Provide the (x, y) coordinate of the cell's center where the given text is located.  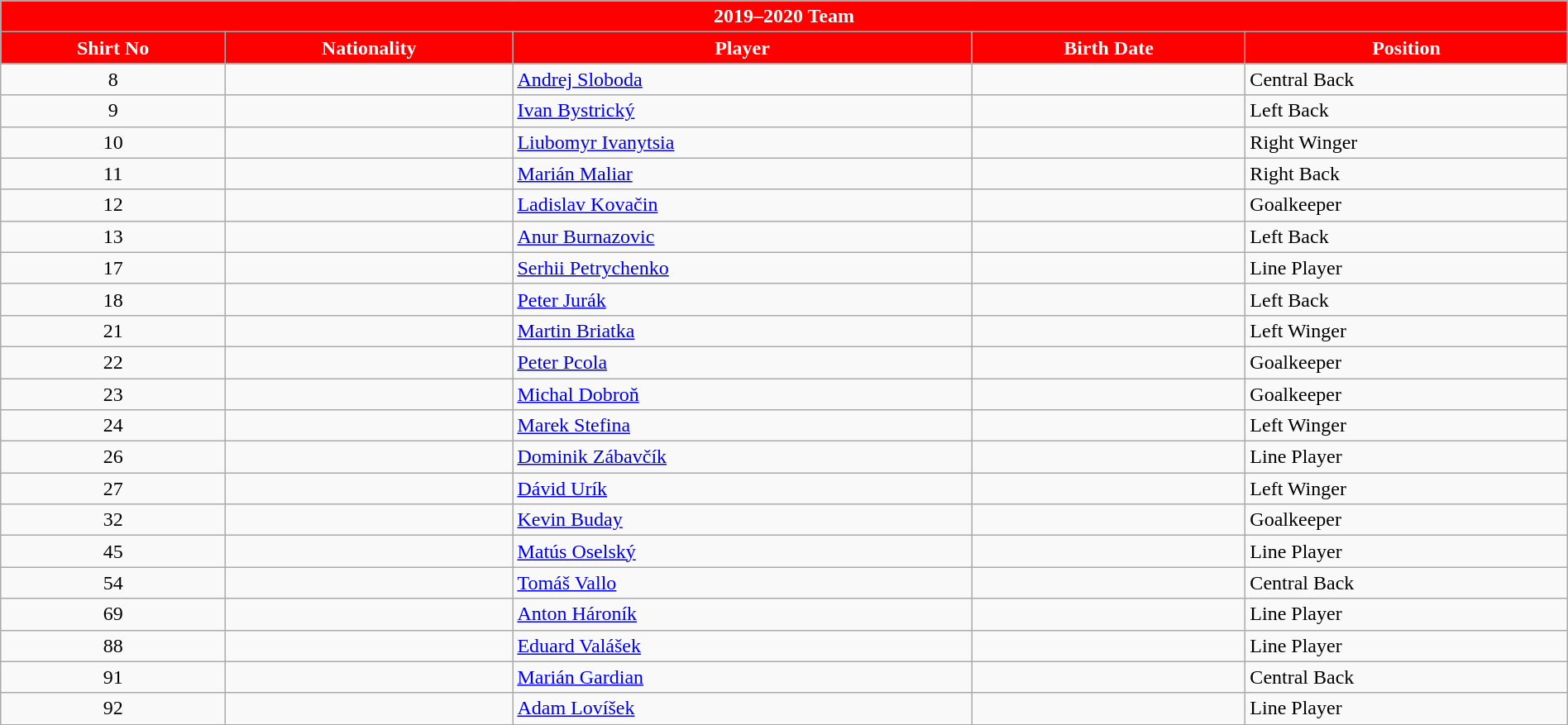
8 (113, 79)
Adam Lovíšek (743, 708)
Peter Pcola (743, 362)
Marián Maliar (743, 174)
Michal Dobroň (743, 394)
2019–2020 Team (784, 17)
11 (113, 174)
Right Back (1406, 174)
88 (113, 646)
Eduard Valášek (743, 646)
54 (113, 583)
Anur Burnazovic (743, 236)
Matús Oselský (743, 551)
Liubomyr Ivanytsia (743, 142)
Player (743, 48)
Birth Date (1108, 48)
26 (113, 457)
Andrej Sloboda (743, 79)
10 (113, 142)
92 (113, 708)
Right Winger (1406, 142)
Dávid Urík (743, 489)
Shirt No (113, 48)
91 (113, 677)
21 (113, 331)
Marek Stefina (743, 426)
22 (113, 362)
Nationality (369, 48)
13 (113, 236)
18 (113, 299)
Tomáš Vallo (743, 583)
Dominik Zábavčík (743, 457)
Kevin Buday (743, 520)
24 (113, 426)
69 (113, 614)
Martin Briatka (743, 331)
Ladislav Kovačin (743, 205)
12 (113, 205)
9 (113, 111)
Ivan Bystrický (743, 111)
Serhii Petrychenko (743, 268)
27 (113, 489)
45 (113, 551)
Peter Jurák (743, 299)
32 (113, 520)
Marián Gardian (743, 677)
17 (113, 268)
Position (1406, 48)
23 (113, 394)
Anton Hároník (743, 614)
